Search for the cell housing the specified text and yield its (X, Y) center coordinate. 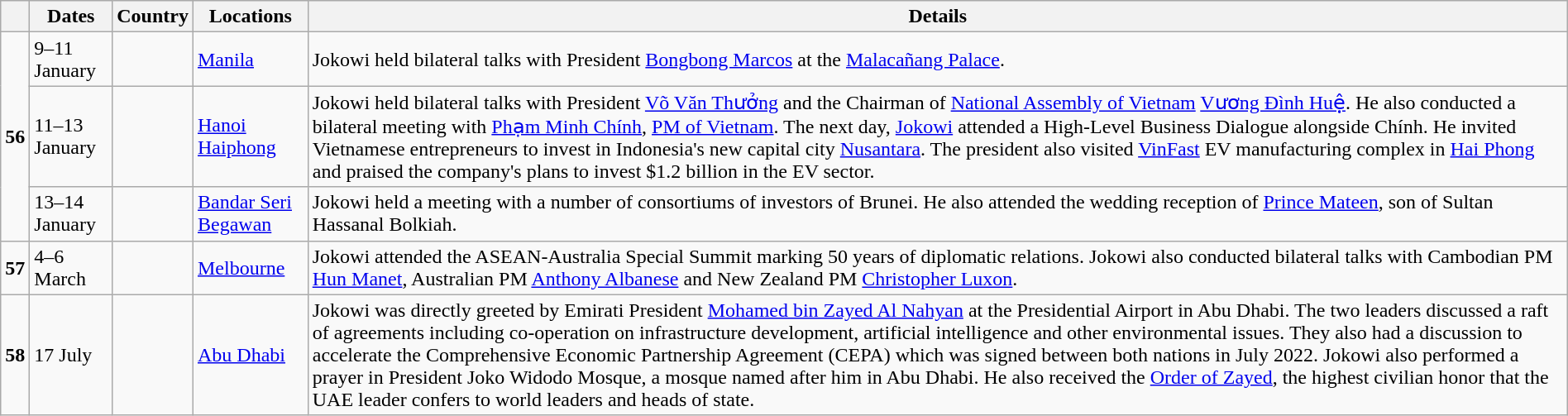
Country (153, 17)
Abu Dhabi (250, 355)
57 (15, 268)
11–13 January (71, 136)
Bandar Seri Begawan (250, 213)
Melbourne (250, 268)
Dates (71, 17)
56 (15, 136)
HanoiHaiphong (250, 136)
13–14 January (71, 213)
9–11 January (71, 60)
17 July (71, 355)
4–6 March (71, 268)
Jokowi held bilateral talks with President Bongbong Marcos at the Malacañang Palace. (938, 60)
Locations (250, 17)
Manila (250, 60)
58 (15, 355)
Details (938, 17)
